Detect which cell encompasses the target text, then output its (X, Y) center coordinate. 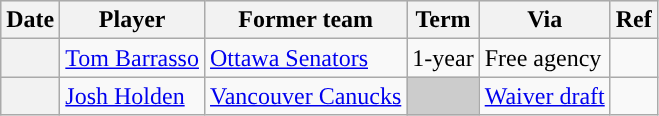
Vancouver Canucks (305, 96)
Date (30, 20)
Waiver draft (544, 96)
1-year (443, 58)
Ref (634, 20)
Free agency (544, 58)
Ottawa Senators (305, 58)
Josh Holden (132, 96)
Player (132, 20)
Former team (305, 20)
Tom Barrasso (132, 58)
Via (544, 20)
Term (443, 20)
